Capture the cell that displays the provided text and extract its [x, y] central coordinate. 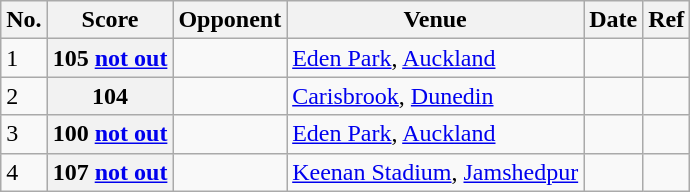
Opponent [230, 20]
105 not out [110, 58]
107 not out [110, 172]
Venue [436, 20]
No. [24, 20]
104 [110, 96]
Carisbrook, Dunedin [436, 96]
3 [24, 134]
Ref [666, 20]
2 [24, 96]
4 [24, 172]
100 not out [110, 134]
Score [110, 20]
Keenan Stadium, Jamshedpur [436, 172]
Date [614, 20]
1 [24, 58]
